Output the (X, Y) coordinate of the center of the cell containing the given text.  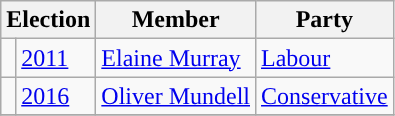
Conservative (325, 96)
Party (325, 20)
Oliver Mundell (176, 96)
2011 (56, 58)
Election (48, 20)
Member (176, 20)
2016 (56, 96)
Elaine Murray (176, 58)
Labour (325, 58)
